From the cell containing the given text, extract its center point as [X, Y] coordinate. 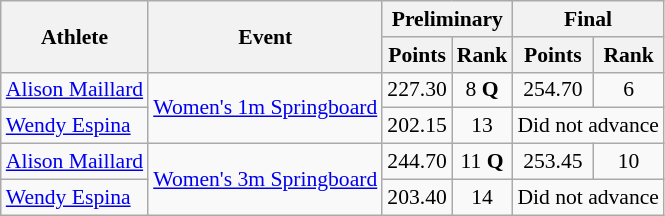
11 Q [482, 162]
Preliminary [447, 19]
8 Q [482, 90]
Event [265, 36]
13 [482, 126]
227.30 [416, 90]
254.70 [552, 90]
14 [482, 197]
Women's 3m Springboard [265, 180]
203.40 [416, 197]
Athlete [74, 36]
Final [588, 19]
253.45 [552, 162]
10 [628, 162]
Women's 1m Springboard [265, 108]
244.70 [416, 162]
202.15 [416, 126]
6 [628, 90]
